Scan for the cell matching the given text and deliver its (x, y) coordinate at center. 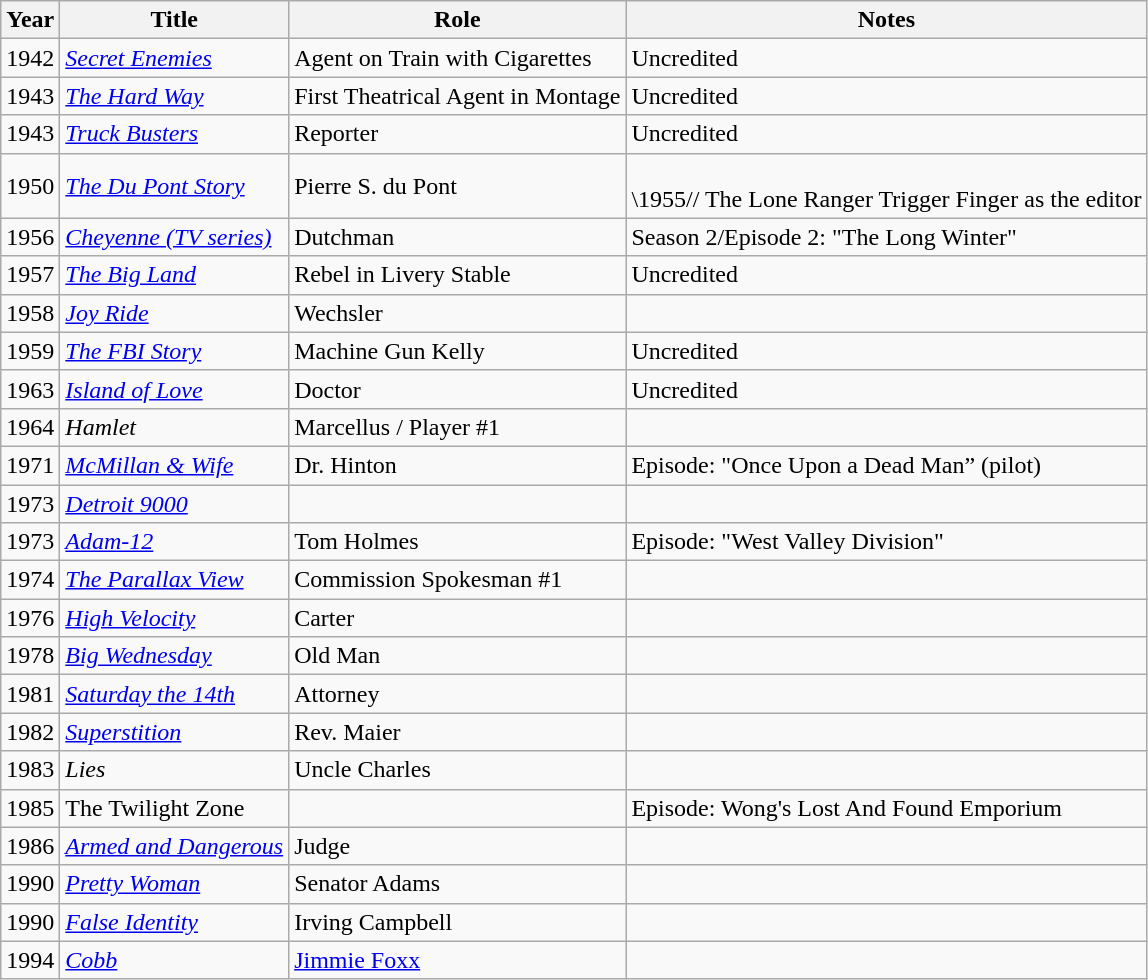
The Du Pont Story (174, 186)
1974 (30, 580)
Old Man (458, 656)
1950 (30, 186)
1985 (30, 808)
1994 (30, 960)
Irving Campbell (458, 922)
Hamlet (174, 427)
Secret Enemies (174, 58)
1982 (30, 732)
The Hard Way (174, 96)
Commission Spokesman #1 (458, 580)
Dutchman (458, 237)
The FBI Story (174, 351)
1986 (30, 846)
Cheyenne (TV series) (174, 237)
Pierre S. du Pont (458, 186)
Lies (174, 770)
Carter (458, 618)
Dr. Hinton (458, 465)
Doctor (458, 389)
1963 (30, 389)
Joy Ride (174, 313)
Reporter (458, 134)
Jimmie Foxx (458, 960)
Cobb (174, 960)
Year (30, 20)
Island of Love (174, 389)
Saturday the 14th (174, 694)
1956 (30, 237)
1981 (30, 694)
Role (458, 20)
Tom Holmes (458, 542)
1957 (30, 275)
1971 (30, 465)
Detroit 9000 (174, 503)
Adam-12 (174, 542)
1958 (30, 313)
Big Wednesday (174, 656)
Pretty Woman (174, 884)
1983 (30, 770)
Episode: "West Valley Division" (886, 542)
Marcellus / Player #1 (458, 427)
Uncle Charles (458, 770)
1978 (30, 656)
The Big Land (174, 275)
False Identity (174, 922)
1942 (30, 58)
The Parallax View (174, 580)
Judge (458, 846)
Senator Adams (458, 884)
Rev. Maier (458, 732)
Episode: Wong's Lost And Found Emporium (886, 808)
\1955// The Lone Ranger Trigger Finger as the editor (886, 186)
Rebel in Livery Stable (458, 275)
Attorney (458, 694)
Episode: "Once Upon a Dead Man” (pilot) (886, 465)
Wechsler (458, 313)
Season 2/Episode 2: "The Long Winter" (886, 237)
The Twilight Zone (174, 808)
Truck Busters (174, 134)
Notes (886, 20)
Superstition (174, 732)
1964 (30, 427)
1959 (30, 351)
High Velocity (174, 618)
1976 (30, 618)
Machine Gun Kelly (458, 351)
Title (174, 20)
First Theatrical Agent in Montage (458, 96)
Armed and Dangerous (174, 846)
Agent on Train with Cigarettes (458, 58)
McMillan & Wife (174, 465)
